Detect which cell encompasses the target text, then output its (x, y) center coordinate. 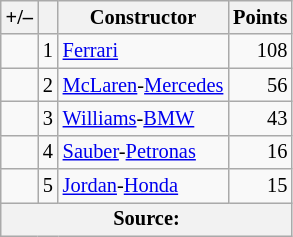
McLaren-Mercedes (143, 85)
Source: (147, 219)
43 (260, 118)
3 (48, 118)
Sauber-Petronas (143, 152)
56 (260, 85)
2 (48, 85)
Williams-BMW (143, 118)
Points (260, 17)
1 (48, 51)
4 (48, 152)
16 (260, 152)
15 (260, 186)
Jordan-Honda (143, 186)
108 (260, 51)
Constructor (143, 17)
5 (48, 186)
Ferrari (143, 51)
+/– (20, 17)
